Identify which cell holds the provided text, then report its [x, y] central coordinate. 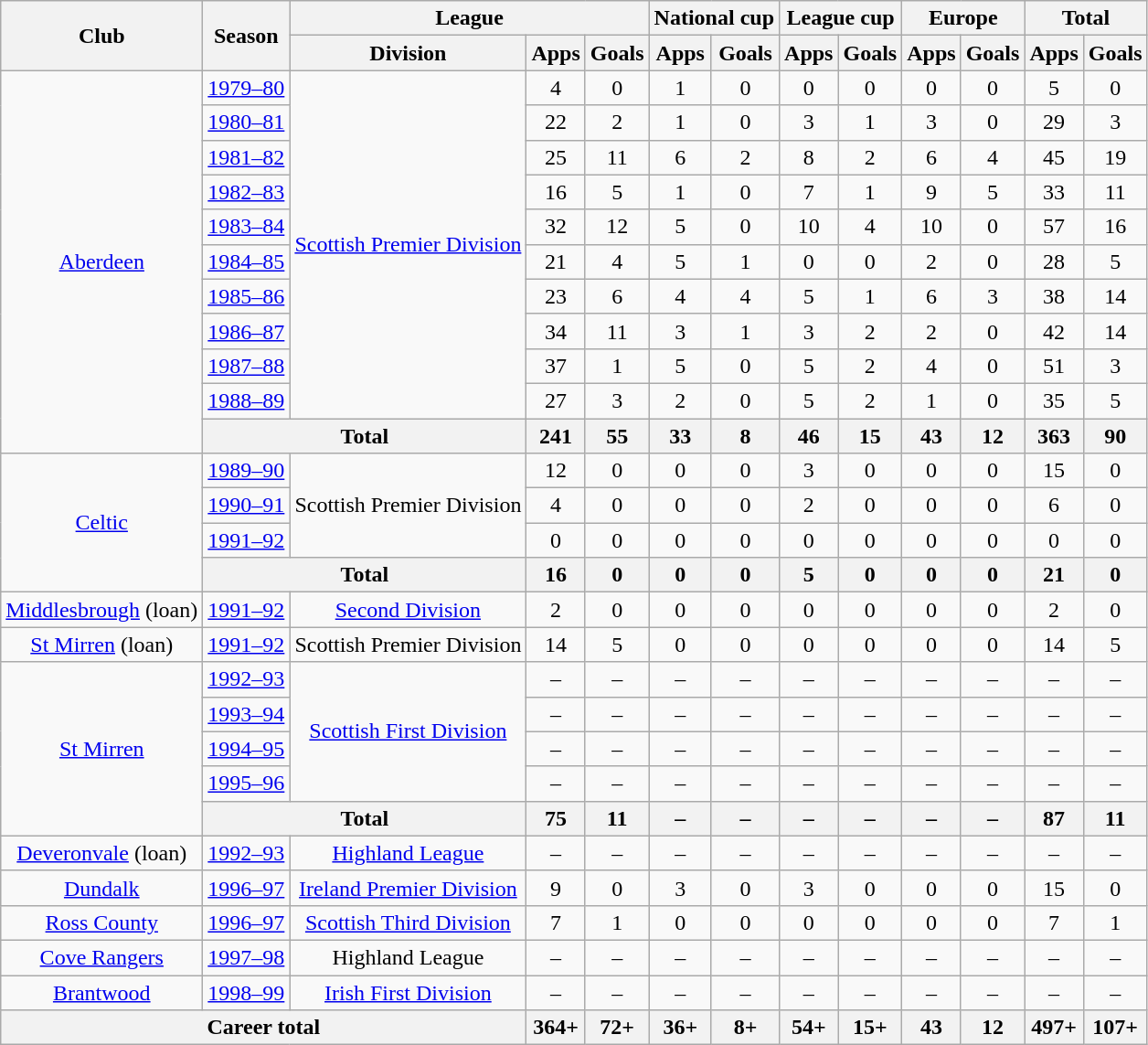
National cup [714, 18]
8+ [745, 1028]
Deveronvale (loan) [102, 853]
Season [247, 36]
League cup [841, 18]
Cove Rangers [102, 957]
46 [809, 436]
Brantwood [102, 992]
1990–91 [247, 506]
Scottish Third Division [408, 922]
29 [1054, 123]
1981–82 [247, 157]
27 [556, 400]
72+ [617, 1028]
25 [556, 157]
364+ [556, 1028]
Celtic [102, 523]
22 [556, 123]
32 [556, 227]
38 [1054, 296]
League [470, 18]
1995–96 [247, 784]
Second Division [408, 610]
Irish First Division [408, 992]
35 [1054, 400]
1988–89 [247, 400]
19 [1115, 157]
Career total [263, 1028]
Aberdeen [102, 261]
51 [1054, 366]
241 [556, 436]
75 [556, 818]
1997–98 [247, 957]
497+ [1054, 1028]
36+ [680, 1028]
1993–94 [247, 714]
28 [1054, 261]
45 [1054, 157]
23 [556, 296]
1998–99 [247, 992]
1979–80 [247, 88]
87 [1054, 818]
1980–81 [247, 123]
55 [617, 436]
363 [1054, 436]
57 [1054, 227]
Europe [963, 18]
1989–90 [247, 471]
90 [1115, 436]
St Mirren (loan) [102, 645]
1985–86 [247, 296]
Dundalk [102, 888]
1982–83 [247, 192]
Club [102, 36]
107+ [1115, 1028]
Ross County [102, 922]
Middlesbrough (loan) [102, 610]
St Mirren [102, 749]
54+ [809, 1028]
1984–85 [247, 261]
34 [556, 331]
1983–84 [247, 227]
Ireland Premier Division [408, 888]
Scottish First Division [408, 731]
15+ [870, 1028]
42 [1054, 331]
37 [556, 366]
1994–95 [247, 749]
1986–87 [247, 331]
Division [408, 53]
1987–88 [247, 366]
